Capture the cell that displays the provided text and extract its (X, Y) central coordinate. 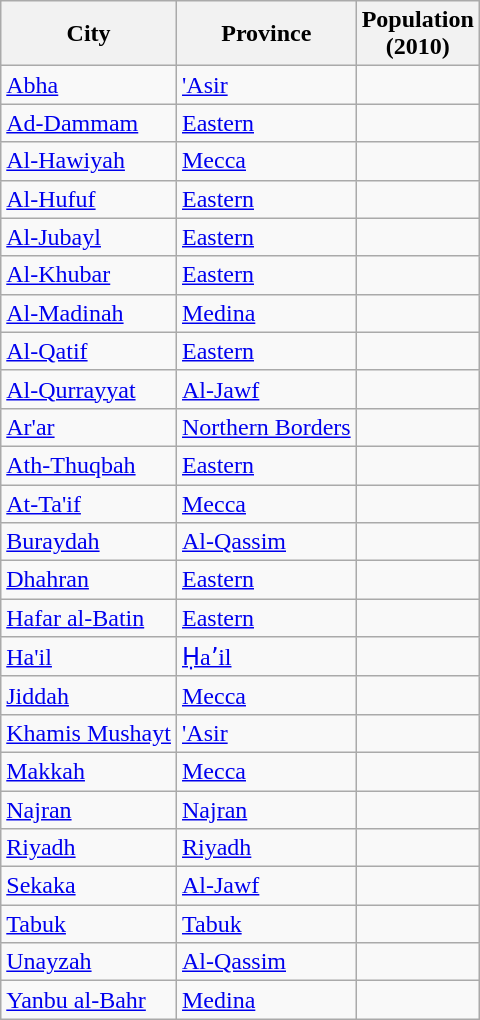
Ḥaʼil (266, 657)
Al-Qatif (89, 351)
Al-Khubar (89, 275)
Abha (89, 85)
Ath-Thuqbah (89, 465)
Yanbu al-Bahr (89, 1000)
Northern Borders (266, 427)
Province (266, 34)
At-Ta'if (89, 503)
Ar'ar (89, 427)
Unayzah (89, 962)
City (89, 34)
Dhahran (89, 580)
Ha'il (89, 657)
Sekaka (89, 886)
Al-Madinah (89, 313)
Al-Qurrayyat (89, 389)
Hafar al-Batin (89, 618)
Al-Hawiyah (89, 161)
Buraydah (89, 542)
Al-Jubayl (89, 237)
Khamis Mushayt (89, 733)
Makkah (89, 771)
Population(2010) (418, 34)
Al-Hufuf (89, 199)
Jiddah (89, 695)
Ad-Dammam (89, 123)
